Detect which cell encompasses the target text, then output its (X, Y) center coordinate. 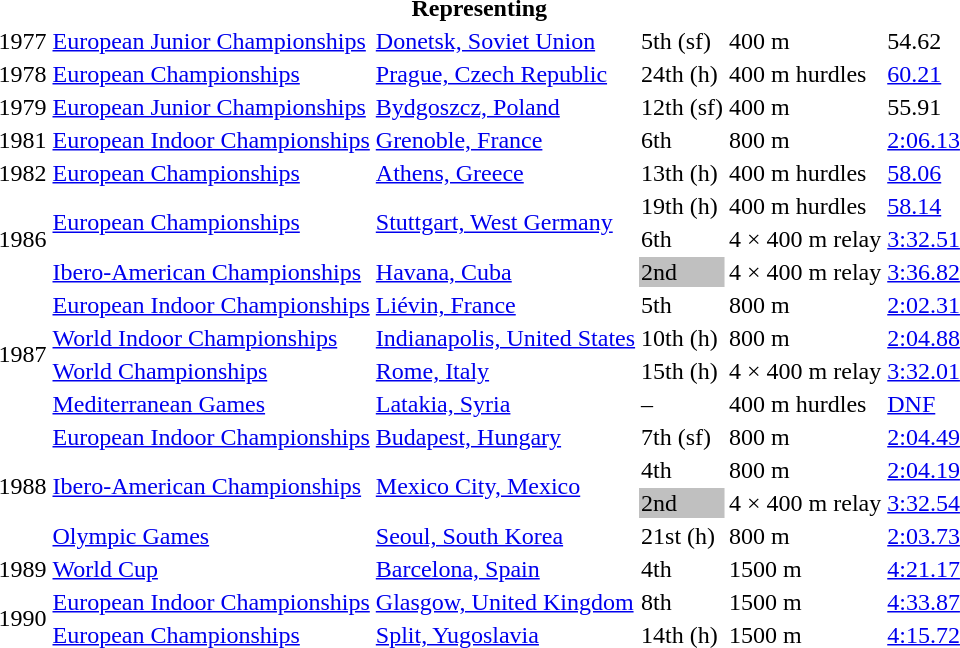
Mediterranean Games (211, 404)
5th (sf) (682, 41)
Stuttgart, West Germany (505, 222)
7th (sf) (682, 437)
World Indoor Championships (211, 338)
Latakia, Syria (505, 404)
21st (h) (682, 536)
5th (682, 305)
19th (h) (682, 206)
Prague, Czech Republic (505, 74)
Athens, Greece (505, 173)
Rome, Italy (505, 371)
Budapest, Hungary (505, 437)
Donetsk, Soviet Union (505, 41)
– (682, 404)
Olympic Games (211, 536)
10th (h) (682, 338)
8th (682, 602)
12th (sf) (682, 107)
Seoul, South Korea (505, 536)
Bydgoszcz, Poland (505, 107)
24th (h) (682, 74)
13th (h) (682, 173)
Glasgow, United Kingdom (505, 602)
15th (h) (682, 371)
Indianapolis, United States (505, 338)
Mexico City, Mexico (505, 486)
Barcelona, Spain (505, 569)
Havana, Cuba (505, 272)
World Championships (211, 371)
Liévin, France (505, 305)
Grenoble, France (505, 140)
World Cup (211, 569)
